Determine the (x, y) coordinate at the center of the cell enclosing the given text.  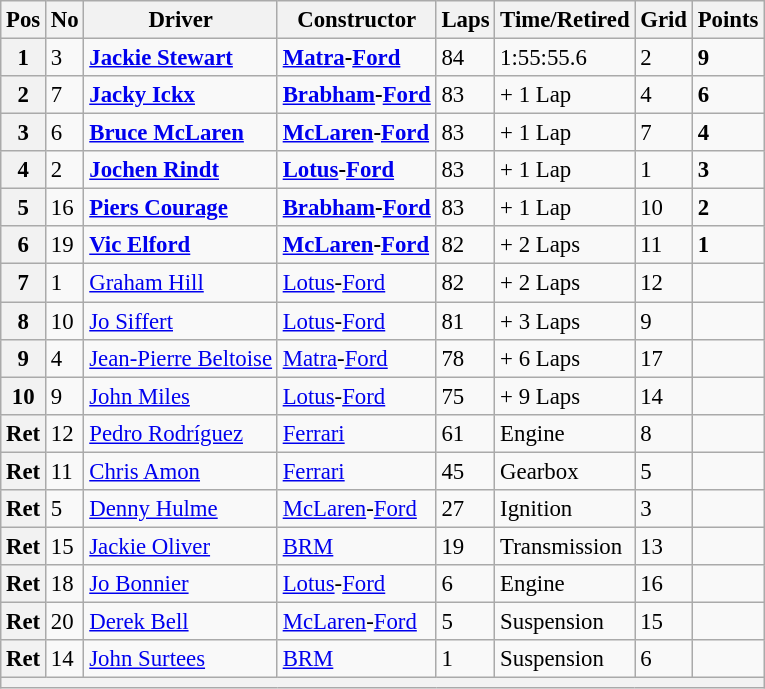
+ 3 Laps (565, 321)
Piers Courage (180, 208)
Gearbox (565, 471)
Vic Elford (180, 245)
John Surtees (180, 659)
81 (466, 321)
Jean-Pierre Beltoise (180, 358)
Driver (180, 20)
Jacky Ickx (180, 95)
Jackie Stewart (180, 58)
27 (466, 509)
1:55:55.6 (565, 58)
Chris Amon (180, 471)
20 (65, 621)
Derek Bell (180, 621)
Graham Hill (180, 283)
Jo Siffert (180, 321)
Time/Retired (565, 20)
No (65, 20)
Pedro Rodríguez (180, 433)
Laps (466, 20)
75 (466, 396)
17 (664, 358)
Denny Hulme (180, 509)
+ 6 Laps (565, 358)
Grid (664, 20)
18 (65, 584)
Ignition (565, 509)
+ 9 Laps (565, 396)
Jackie Oliver (180, 546)
Constructor (356, 20)
John Miles (180, 396)
Jo Bonnier (180, 584)
Bruce McLaren (180, 133)
78 (466, 358)
Pos (24, 20)
61 (466, 433)
Jochen Rindt (180, 170)
Points (728, 20)
Transmission (565, 546)
45 (466, 471)
84 (466, 58)
13 (664, 546)
